Provide the [X, Y] coordinate of the cell's center where the given text is located.  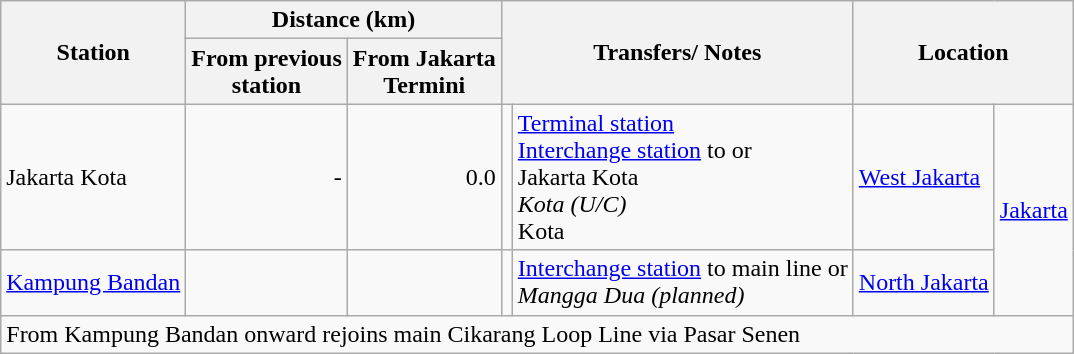
0.0 [424, 177]
Transfers/ Notes [677, 52]
Jakarta [1034, 210]
Interchange station to main line or Mangga Dua (planned) [682, 282]
Kampung Bandan [94, 282]
From JakartaTermini [424, 72]
North Jakarta [924, 282]
West Jakarta [924, 177]
Distance (km) [344, 20]
From Kampung Bandan onward rejoins main Cikarang Loop Line via Pasar Senen [538, 334]
- [267, 177]
Terminal stationInterchange station to or Jakarta Kota Kota (U/C) Kota [682, 177]
From previousstation [267, 72]
Station [94, 52]
Location [963, 52]
Jakarta Kota [94, 177]
